From the cell containing the given text, extract its center point as [x, y] coordinate. 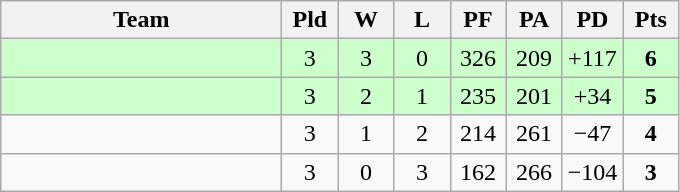
5 [651, 96]
266 [534, 172]
PD [592, 20]
261 [534, 134]
6 [651, 58]
326 [478, 58]
201 [534, 96]
Pld [310, 20]
Pts [651, 20]
214 [478, 134]
209 [534, 58]
235 [478, 96]
4 [651, 134]
−104 [592, 172]
−47 [592, 134]
W [366, 20]
+34 [592, 96]
+117 [592, 58]
Team [142, 20]
PF [478, 20]
162 [478, 172]
L [422, 20]
PA [534, 20]
